Output the [x, y] coordinate of the center of the cell containing the given text.  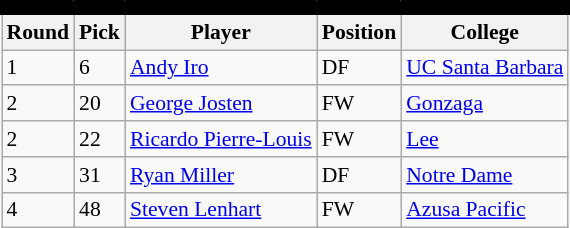
Azusa Pacific [484, 210]
Position [359, 32]
20 [100, 104]
College [484, 32]
31 [100, 175]
Gonzaga [484, 104]
Andy Iro [221, 68]
1 [38, 68]
22 [100, 139]
Steven Lenhart [221, 210]
6 [100, 68]
Round [38, 32]
Notre Dame [484, 175]
3 [38, 175]
Lee [484, 139]
4 [38, 210]
George Josten [221, 104]
UC Santa Barbara [484, 68]
Player [221, 32]
Ryan Miller [221, 175]
48 [100, 210]
Pick [100, 32]
Ricardo Pierre-Louis [221, 139]
